Capture the cell that displays the provided text and extract its (X, Y) central coordinate. 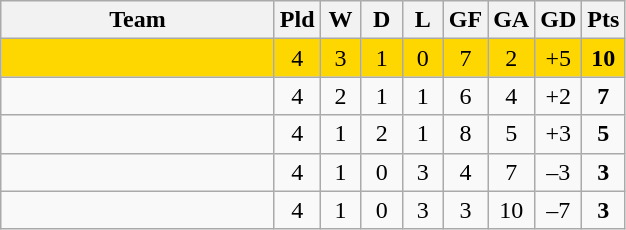
GF (465, 20)
+2 (558, 96)
8 (465, 134)
Pts (604, 20)
L (422, 20)
D (382, 20)
–3 (558, 172)
GD (558, 20)
W (340, 20)
–7 (558, 210)
+5 (558, 58)
6 (465, 96)
GA (512, 20)
Team (138, 20)
Pld (297, 20)
+3 (558, 134)
